Find where the given text appears and provide that cell's center as (X, Y) coordinate. 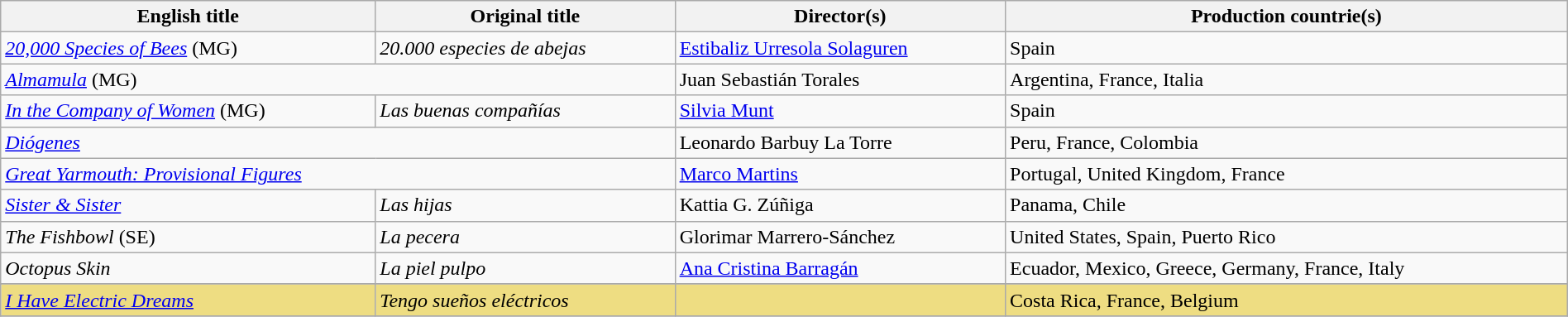
Juan Sebastián Torales (840, 79)
Great Yarmouth: Provisional Figures (337, 174)
Silvia Munt (840, 111)
English title (189, 17)
Portugal, United Kingdom, France (1287, 174)
20.000 especies de abejas (525, 48)
Tengo sueños eléctricos (525, 300)
Glorimar Marrero-Sánchez (840, 237)
I Have Electric Dreams (189, 300)
20,000 Species of Bees (MG) (189, 48)
United States, Spain, Puerto Rico (1287, 237)
Diógenes (337, 142)
Leonardo Barbuy La Torre (840, 142)
Sister & Sister (189, 205)
Las buenas compañías (525, 111)
Las hijas (525, 205)
Original title (525, 17)
Production countrie(s) (1287, 17)
Marco Martins (840, 174)
Panama, Chile (1287, 205)
Ana Cristina Barragán (840, 268)
Almamula (MG) (337, 79)
Kattia G. Zúñiga (840, 205)
Costa Rica, France, Belgium (1287, 300)
In the Company of Women (MG) (189, 111)
La piel pulpo (525, 268)
Octopus Skin (189, 268)
Argentina, France, Italia (1287, 79)
The Fishbowl (SE) (189, 237)
Estibaliz Urresola Solaguren (840, 48)
Director(s) (840, 17)
Ecuador, Mexico, Greece, Germany, France, Italy (1287, 268)
La pecera (525, 237)
Peru, France, Colombia (1287, 142)
